Extract the [x, y] coordinate from the center of the cell holding the provided text.  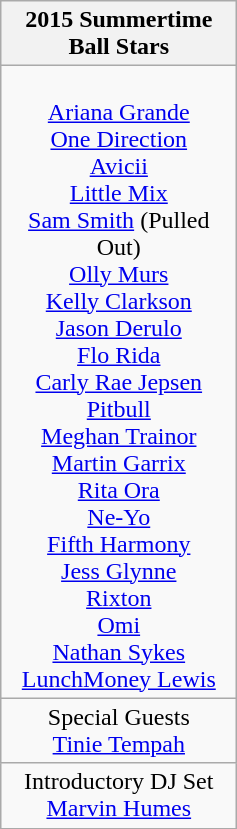
Special GuestsTinie Tempah [119, 730]
Introductory DJ SetMarvin Humes [119, 796]
2015 Summertime Ball Stars [119, 34]
